Find where the given text appears and provide that cell's center as [x, y] coordinate. 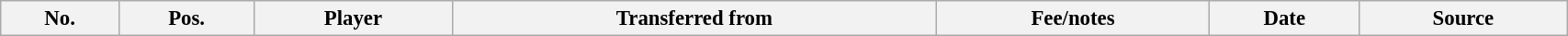
No. [61, 18]
Player [353, 18]
Pos. [187, 18]
Transferred from [694, 18]
Fee/notes [1073, 18]
Source [1462, 18]
Date [1284, 18]
